Detect which cell encompasses the target text, then output its (x, y) center coordinate. 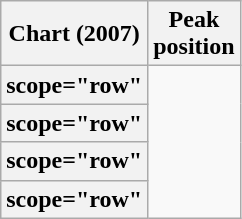
Peakposition (194, 34)
Chart (2007) (74, 34)
